Return [x, y] of the center of cell containing provided text 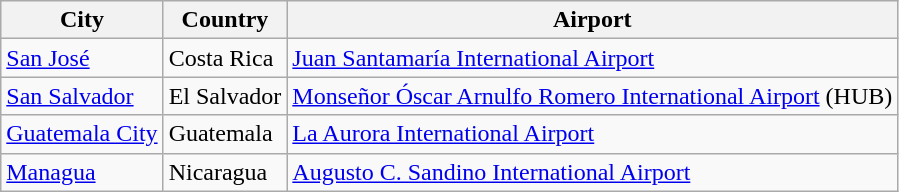
City [82, 20]
El Salvador [225, 96]
Guatemala City [82, 134]
Augusto C. Sandino International Airport [592, 172]
La Aurora International Airport [592, 134]
Country [225, 20]
Managua [82, 172]
Guatemala [225, 134]
San José [82, 58]
Costa Rica [225, 58]
Nicaragua [225, 172]
Monseñor Óscar Arnulfo Romero International Airport (HUB) [592, 96]
Airport [592, 20]
Juan Santamaría International Airport [592, 58]
San Salvador [82, 96]
